Return [x, y] of the center of cell containing provided text 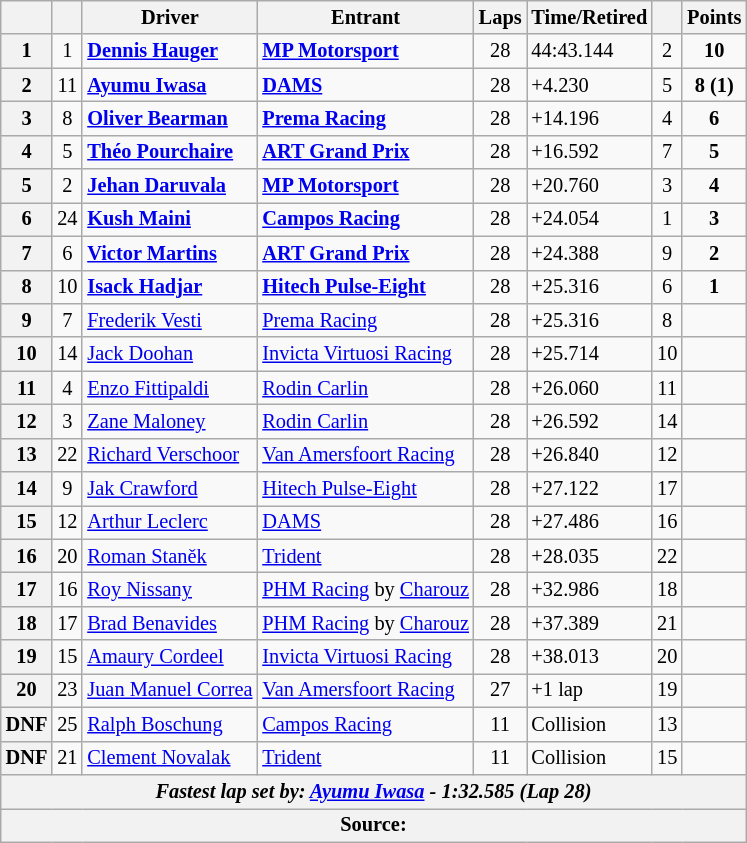
Jehan Daruvala [170, 186]
+38.013 [590, 657]
+4.230 [590, 85]
Enzo Fittipaldi [170, 388]
Ayumu Iwasa [170, 85]
Time/Retired [590, 17]
Théo Pourchaire [170, 152]
24 [67, 219]
Jack Doohan [170, 354]
+27.486 [590, 522]
Jak Crawford [170, 489]
Roy Nissany [170, 589]
+26.840 [590, 455]
44:43.144 [590, 51]
Victor Martins [170, 253]
Frederik Vesti [170, 320]
+27.122 [590, 489]
+32.986 [590, 589]
Kush Maini [170, 219]
Brad Benavides [170, 623]
+24.388 [590, 253]
+28.035 [590, 556]
Oliver Bearman [170, 118]
Source: [374, 825]
+20.760 [590, 186]
Juan Manuel Correa [170, 690]
Entrant [365, 17]
8 (1) [714, 85]
Fastest lap set by: Ayumu Iwasa - 1:32.585 (Lap 28) [374, 791]
+14.196 [590, 118]
Points [714, 17]
+25.714 [590, 354]
Isack Hadjar [170, 287]
+16.592 [590, 152]
+1 lap [590, 690]
Dennis Hauger [170, 51]
Amaury Cordeel [170, 657]
25 [67, 724]
+26.060 [590, 388]
+24.054 [590, 219]
+37.389 [590, 623]
+26.592 [590, 421]
Driver [170, 17]
23 [67, 690]
Zane Maloney [170, 421]
Richard Verschoor [170, 455]
Arthur Leclerc [170, 522]
Roman Staněk [170, 556]
Ralph Boschung [170, 724]
27 [500, 690]
Laps [500, 17]
Clement Novalak [170, 758]
